Extract the (x, y) coordinate from the center of the cell holding the provided text.  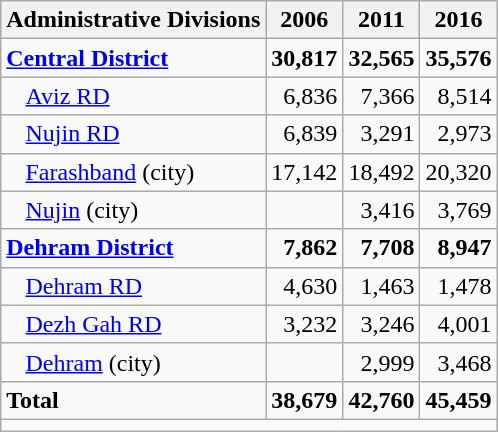
Central District (134, 58)
20,320 (458, 172)
8,947 (458, 248)
45,459 (458, 400)
1,478 (458, 286)
2,999 (382, 362)
Aviz RD (134, 96)
Total (134, 400)
7,862 (304, 248)
8,514 (458, 96)
42,760 (382, 400)
38,679 (304, 400)
Farashband (city) (134, 172)
Nujin RD (134, 134)
18,492 (382, 172)
4,001 (458, 324)
6,836 (304, 96)
35,576 (458, 58)
17,142 (304, 172)
2,973 (458, 134)
1,463 (382, 286)
Dehram (city) (134, 362)
Dehram District (134, 248)
2016 (458, 20)
3,232 (304, 324)
Dezh Gah RD (134, 324)
30,817 (304, 58)
2011 (382, 20)
6,839 (304, 134)
32,565 (382, 58)
Administrative Divisions (134, 20)
3,291 (382, 134)
Dehram RD (134, 286)
3,416 (382, 210)
3,468 (458, 362)
3,246 (382, 324)
3,769 (458, 210)
4,630 (304, 286)
2006 (304, 20)
7,708 (382, 248)
7,366 (382, 96)
Nujin (city) (134, 210)
